Provide the [X, Y] coordinate of the cell's center where the given text is located.  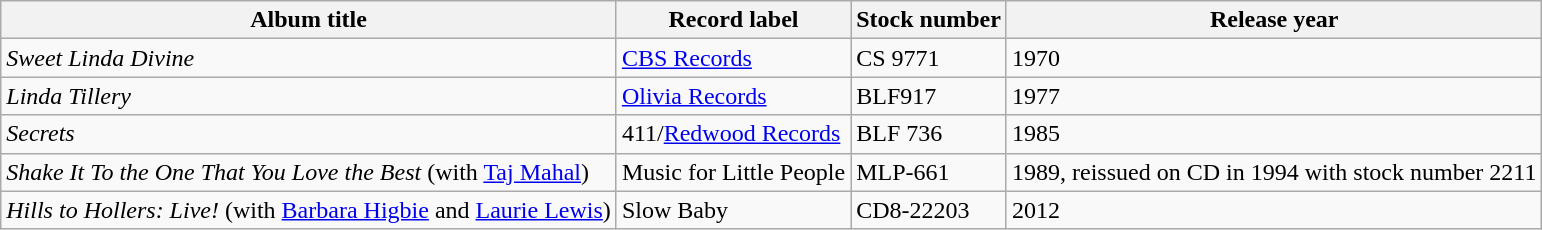
Shake It To the One That You Love the Best (with Taj Mahal) [309, 172]
2012 [1274, 210]
1977 [1274, 96]
CD8-22203 [929, 210]
Album title [309, 20]
1989, reissued on CD in 1994 with stock number 2211 [1274, 172]
Linda Tillery [309, 96]
BLF 736 [929, 134]
Record label [733, 20]
MLP-661 [929, 172]
Sweet Linda Divine [309, 58]
CS 9771 [929, 58]
1970 [1274, 58]
Hills to Hollers: Live! (with Barbara Higbie and Laurie Lewis) [309, 210]
Music for Little People [733, 172]
BLF917 [929, 96]
CBS Records [733, 58]
Slow Baby [733, 210]
1985 [1274, 134]
Secrets [309, 134]
Release year [1274, 20]
Stock number [929, 20]
Olivia Records [733, 96]
411/Redwood Records [733, 134]
